Return [x, y] of the center of cell containing provided text 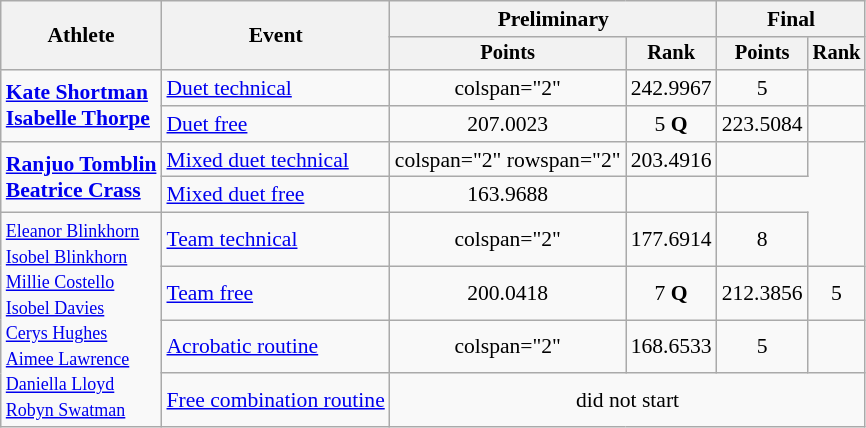
Team free [275, 293]
Free combination routine [275, 401]
Team technical [275, 240]
Eleanor BlinkhornIsobel BlinkhornMillie CostelloIsobel DaviesCerys HughesAimee LawrenceDaniella LloydRobyn Swatman [82, 320]
Ranjuo TomblinBeatrice Crass [82, 178]
Acrobatic routine [275, 347]
Duet technical [275, 88]
Duet free [275, 124]
Kate ShortmanIsabelle Thorpe [82, 106]
163.9688 [508, 195]
212.3856 [762, 293]
200.0418 [508, 293]
Mixed duet free [275, 195]
8 [762, 240]
colspan="2" rowspan="2" [508, 160]
Final [792, 19]
did not start [628, 401]
Preliminary [554, 19]
Event [275, 36]
5 Q [672, 124]
207.0023 [508, 124]
Athlete [82, 36]
Mixed duet technical [275, 160]
168.6533 [672, 347]
223.5084 [762, 124]
242.9967 [672, 88]
203.4916 [672, 160]
7 Q [672, 293]
177.6914 [672, 240]
